Identify which cell holds the provided text, then report its (x, y) central coordinate. 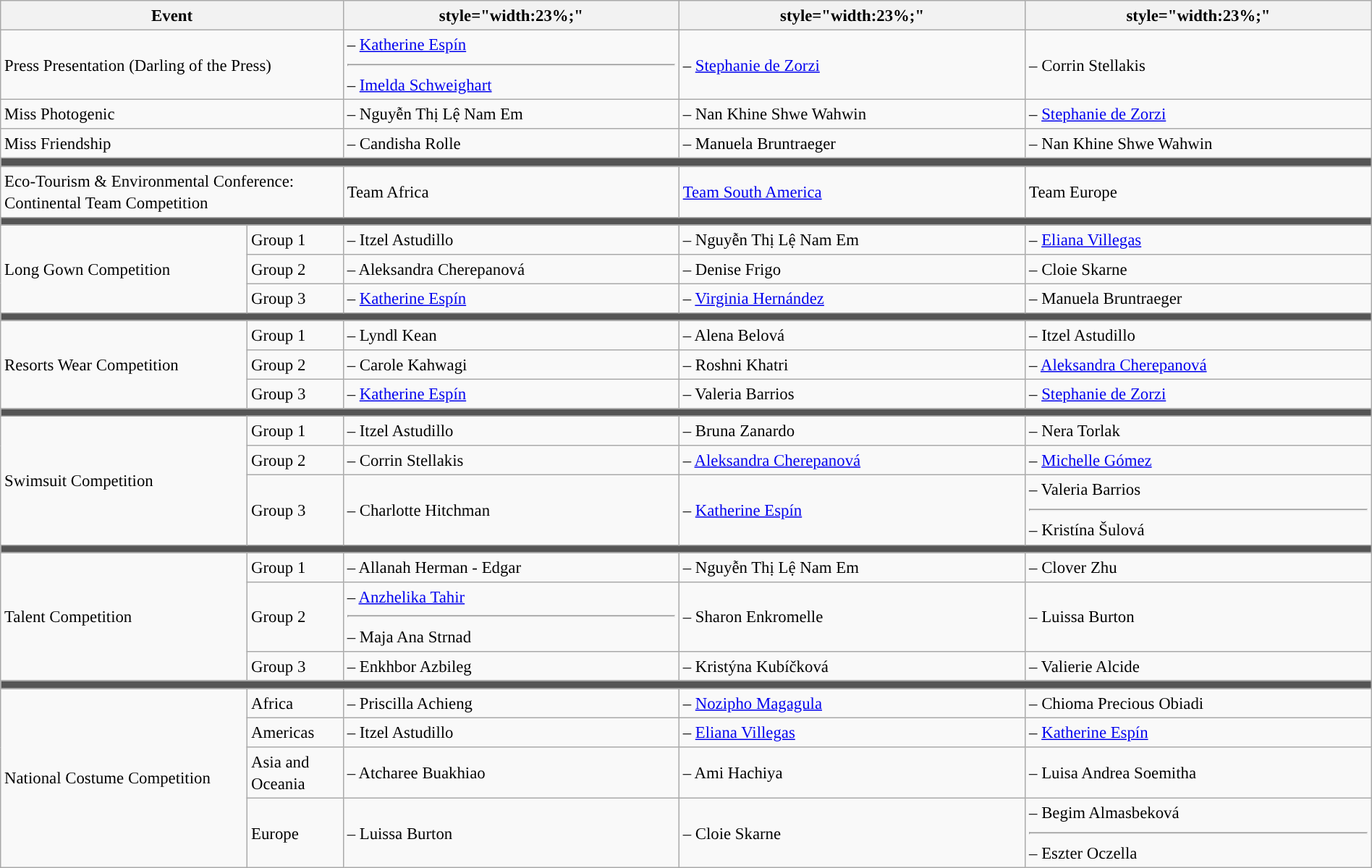
Event (172, 16)
– Valeria Barrios – Kristína Šulová (1198, 510)
– Valeria Barrios (852, 393)
– Priscilla Achieng (511, 703)
– Atcharee Buakhiao (511, 773)
– Luisa Andrea Soemitha (1198, 773)
– Valierie Alcide (1198, 667)
– Charlotte Hitchman (511, 510)
Team Europe (1198, 192)
Resorts Wear Competition (124, 365)
National Costume Competition (124, 778)
– Denise Frigo (852, 269)
– Nozipho Magagula (852, 703)
Team South America (852, 192)
Miss Friendship (172, 143)
– Bruna Zanardo (852, 431)
– Clover Zhu (1198, 567)
– Kristýna Kubíčková (852, 667)
Americas (295, 733)
– Carole Kahwagi (511, 365)
– Sharon Enkromelle (852, 616)
Europe (295, 833)
Talent Competition (124, 617)
– Begim Almasbeková – Eszter Oczella (1198, 833)
Team Africa (511, 192)
– Nera Torlak (1198, 431)
– Katherine Espín – Imelda Schweighart (511, 65)
Press Presentation (Darling of the Press) (172, 65)
Miss Photogenic (172, 114)
– Alena Belová (852, 336)
– Lyndl Kean (511, 336)
– Michelle Gómez (1198, 460)
Eco-Tourism & Environmental Conference: Continental Team Competition (172, 192)
– Ami Hachiya (852, 773)
– Candisha Rolle (511, 143)
– Chioma Precious Obiadi (1198, 703)
– Allanah Herman - Edgar (511, 567)
Africa (295, 703)
– Enkhbor Azbileg (511, 667)
Asia and Oceania (295, 773)
– Roshni Khatri (852, 365)
– Anzhelika Tahir – Maja Ana Strnad (511, 616)
Long Gown Competition (124, 269)
– Virginia Hernández (852, 298)
Swimsuit Competition (124, 481)
